Find where the given text appears and provide that cell's center as (x, y) coordinate. 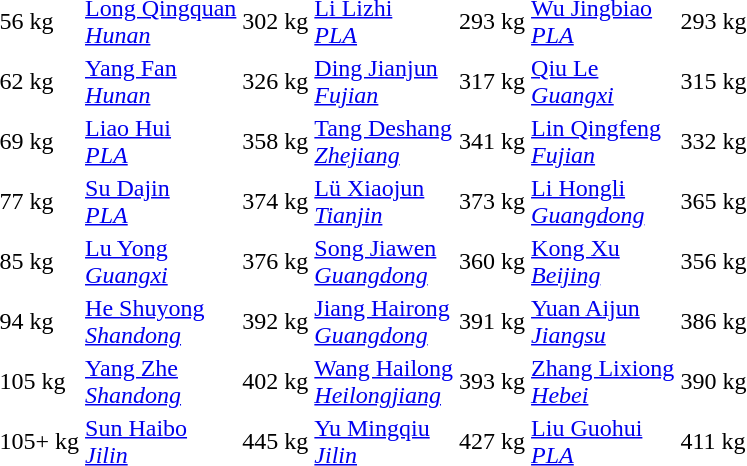
341 kg (492, 142)
Li HongliGuangdong (603, 202)
376 kg (276, 262)
Yang FanHunan (161, 82)
402 kg (276, 382)
Wang HailongHeilongjiang (384, 382)
Lü XiaojunTianjin (384, 202)
Song JiawenGuangdong (384, 262)
358 kg (276, 142)
Yuan AijunJiangsu (603, 322)
Zhang LixiongHebei (603, 382)
Jiang HairongGuangdong (384, 322)
Lu YongGuangxi (161, 262)
Su DajinPLA (161, 202)
Qiu LeGuangxi (603, 82)
317 kg (492, 82)
Lin QingfengFujian (603, 142)
392 kg (276, 322)
374 kg (276, 202)
Liao HuiPLA (161, 142)
Kong XuBeijing (603, 262)
391 kg (492, 322)
He ShuyongShandong (161, 322)
Tang DeshangZhejiang (384, 142)
Ding JianjunFujian (384, 82)
393 kg (492, 382)
360 kg (492, 262)
326 kg (276, 82)
373 kg (492, 202)
Yang ZheShandong (161, 382)
